Pinpoint the cell where the given text exists, returning its (x, y) midpoint coordinate. 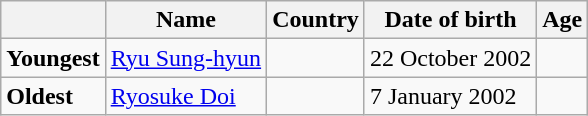
Age (562, 20)
22 October 2002 (450, 58)
7 January 2002 (450, 96)
Date of birth (450, 20)
Country (316, 20)
Name (186, 20)
Ryosuke Doi (186, 96)
Ryu Sung-hyun (186, 58)
Oldest (53, 96)
Youngest (53, 58)
